Scan for the cell matching the given text and deliver its (x, y) coordinate at center. 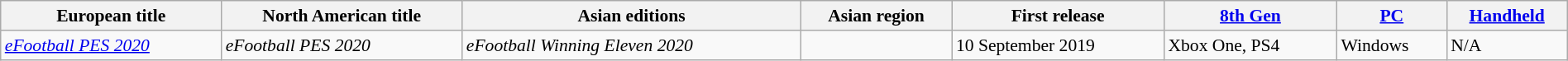
Xbox One, PS4 (1250, 45)
Windows (1391, 45)
eFootball Winning Eleven 2020 (632, 45)
N/A (1507, 45)
8th Gen (1250, 16)
Asian editions (632, 16)
10 September 2019 (1059, 45)
Handheld (1507, 16)
PC (1391, 16)
European title (111, 16)
North American title (342, 16)
Asian region (877, 16)
First release (1059, 16)
